Return (X, Y) of the center of cell containing provided text 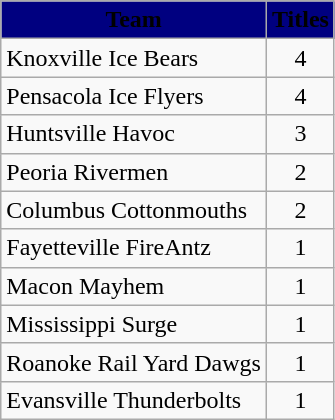
Peoria Rivermen (134, 172)
Evansville Thunderbolts (134, 400)
Team (134, 20)
Huntsville Havoc (134, 134)
Roanoke Rail Yard Dawgs (134, 362)
Columbus Cottonmouths (134, 210)
Knoxville Ice Bears (134, 58)
Pensacola Ice Flyers (134, 96)
Titles (300, 20)
Mississippi Surge (134, 324)
Macon Mayhem (134, 286)
3 (300, 134)
Fayetteville FireAntz (134, 248)
